For the text-containing cell, return its midpoint in [x, y] coordinate format. 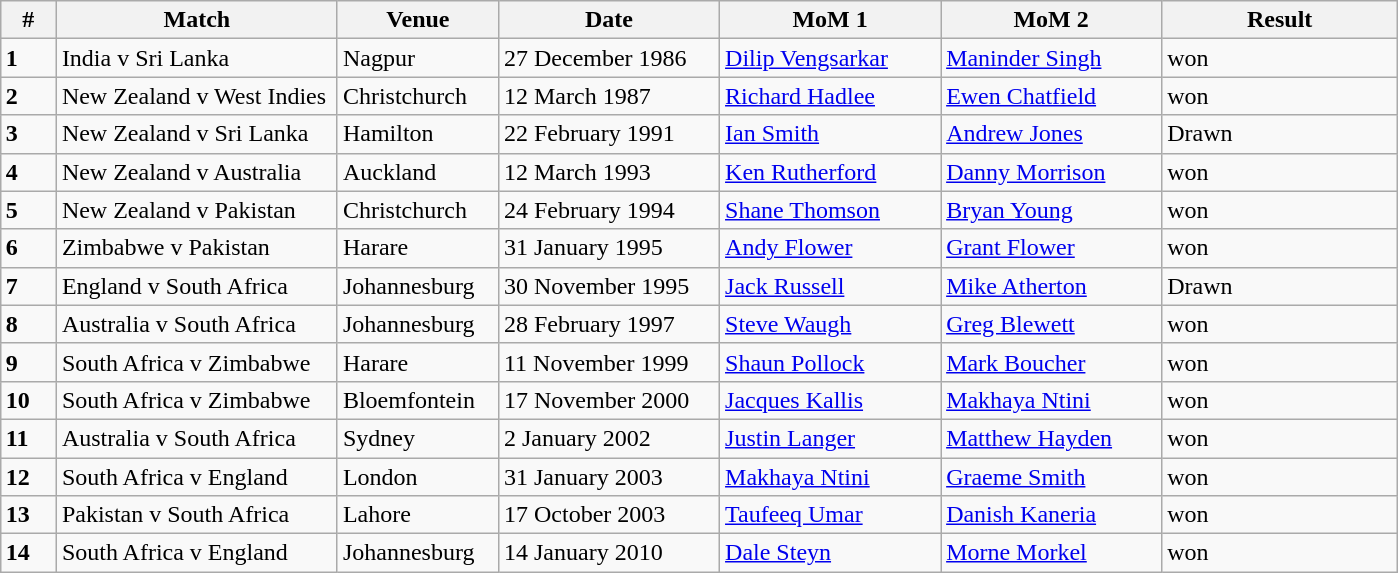
2 [28, 96]
10 [28, 400]
Ken Rutherford [830, 172]
Hamilton [418, 134]
14 January 2010 [608, 553]
Ian Smith [830, 134]
2 January 2002 [608, 438]
Dale Steyn [830, 553]
28 February 1997 [608, 324]
12 March 1993 [608, 172]
MoM 1 [830, 20]
Danish Kaneria [1052, 515]
Auckland [418, 172]
Morne Morkel [1052, 553]
England v South Africa [196, 286]
Sydney [418, 438]
Grant Flower [1052, 248]
Andy Flower [830, 248]
New Zealand v West Indies [196, 96]
Ewen Chatfield [1052, 96]
Jacques Kallis [830, 400]
Zimbabwe v Pakistan [196, 248]
Matthew Hayden [1052, 438]
London [418, 477]
Graeme Smith [1052, 477]
Steve Waugh [830, 324]
4 [28, 172]
11 November 1999 [608, 362]
6 [28, 248]
Danny Morrison [1052, 172]
Date [608, 20]
17 November 2000 [608, 400]
11 [28, 438]
Match [196, 20]
31 January 1995 [608, 248]
24 February 1994 [608, 210]
Greg Blewett [1052, 324]
7 [28, 286]
Nagpur [418, 58]
8 [28, 324]
Shane Thomson [830, 210]
Pakistan v South Africa [196, 515]
New Zealand v Sri Lanka [196, 134]
31 January 2003 [608, 477]
14 [28, 553]
22 February 1991 [608, 134]
Taufeeq Umar [830, 515]
12 March 1987 [608, 96]
Lahore [418, 515]
# [28, 20]
1 [28, 58]
Bryan Young [1052, 210]
Mark Boucher [1052, 362]
Shaun Pollock [830, 362]
Justin Langer [830, 438]
5 [28, 210]
13 [28, 515]
Jack Russell [830, 286]
3 [28, 134]
Andrew Jones [1052, 134]
Richard Hadlee [830, 96]
Dilip Vengsarkar [830, 58]
12 [28, 477]
New Zealand v Australia [196, 172]
MoM 2 [1052, 20]
27 December 1986 [608, 58]
Result [1280, 20]
India v Sri Lanka [196, 58]
New Zealand v Pakistan [196, 210]
9 [28, 362]
17 October 2003 [608, 515]
Venue [418, 20]
Mike Atherton [1052, 286]
30 November 1995 [608, 286]
Bloemfontein [418, 400]
Maninder Singh [1052, 58]
